Detect which cell encompasses the target text, then output its (x, y) center coordinate. 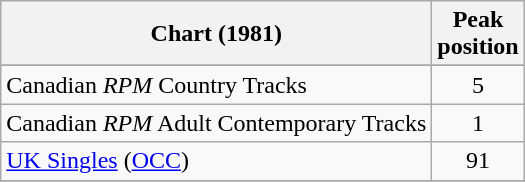
5 (478, 85)
Canadian RPM Country Tracks (216, 85)
Chart (1981) (216, 34)
Peakposition (478, 34)
1 (478, 123)
UK Singles (OCC) (216, 161)
91 (478, 161)
Canadian RPM Adult Contemporary Tracks (216, 123)
